Locate the cell with the specified text and output its [x, y] center coordinate. 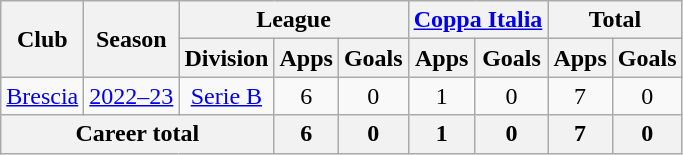
Total [615, 20]
Season [132, 39]
Serie B [226, 96]
Coppa Italia [478, 20]
League [294, 20]
Career total [138, 134]
Brescia [42, 96]
2022–23 [132, 96]
Club [42, 39]
Division [226, 58]
